Provide the [x, y] coordinate of the cell's center where the given text is located.  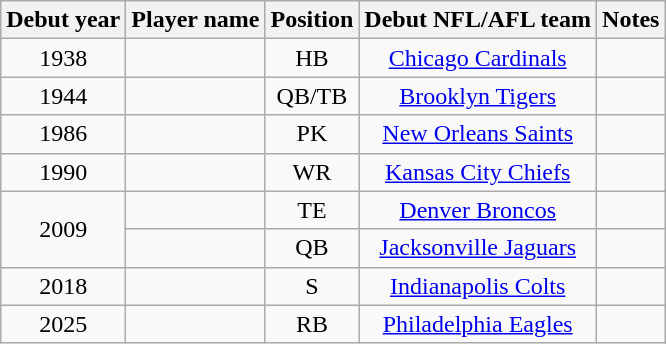
S [312, 286]
Kansas City Chiefs [478, 172]
QB/TB [312, 96]
2025 [64, 324]
Debut year [64, 20]
Player name [196, 20]
Position [312, 20]
Jacksonville Jaguars [478, 248]
Debut NFL/AFL team [478, 20]
Chicago Cardinals [478, 58]
2009 [64, 229]
New Orleans Saints [478, 134]
Philadelphia Eagles [478, 324]
PK [312, 134]
1944 [64, 96]
1990 [64, 172]
Denver Broncos [478, 210]
HB [312, 58]
1938 [64, 58]
Brooklyn Tigers [478, 96]
Notes [631, 20]
Indianapolis Colts [478, 286]
1986 [64, 134]
WR [312, 172]
2018 [64, 286]
QB [312, 248]
TE [312, 210]
RB [312, 324]
